From the cell containing the given text, extract its center point as [X, Y] coordinate. 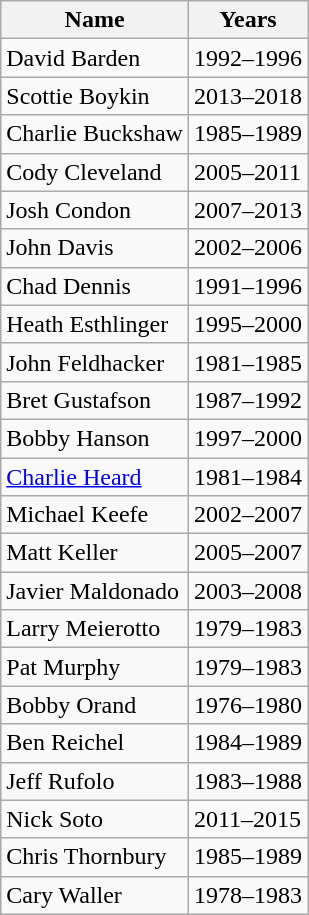
Scottie Boykin [95, 96]
Chad Dennis [95, 286]
1987–1992 [248, 400]
Charlie Buckshaw [95, 134]
2005–2011 [248, 172]
Nick Soto [95, 819]
1992–1996 [248, 58]
2007–2013 [248, 210]
Bobby Orand [95, 705]
Javier Maldonado [95, 591]
2005–2007 [248, 553]
John Davis [95, 248]
2002–2007 [248, 515]
Cody Cleveland [95, 172]
Pat Murphy [95, 667]
Cary Waller [95, 895]
1976–1980 [248, 705]
1984–1989 [248, 743]
Jeff Rufolo [95, 781]
Bret Gustafson [95, 400]
Matt Keller [95, 553]
Bobby Hanson [95, 438]
1981–1985 [248, 362]
Years [248, 20]
2013–2018 [248, 96]
1995–2000 [248, 324]
2011–2015 [248, 819]
2002–2006 [248, 248]
1997–2000 [248, 438]
Josh Condon [95, 210]
John Feldhacker [95, 362]
Name [95, 20]
Ben Reichel [95, 743]
Larry Meierotto [95, 629]
2003–2008 [248, 591]
Michael Keefe [95, 515]
1981–1984 [248, 477]
Heath Esthlinger [95, 324]
1978–1983 [248, 895]
Chris Thornbury [95, 857]
1991–1996 [248, 286]
Charlie Heard [95, 477]
1983–1988 [248, 781]
David Barden [95, 58]
